Provide the (X, Y) coordinate of the cell's center where the given text is located.  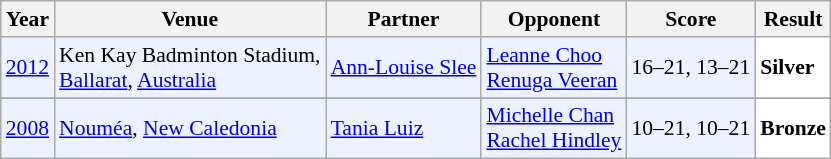
16–21, 13–21 (690, 68)
Year (28, 19)
Bronze (793, 128)
2008 (28, 128)
Ken Kay Badminton Stadium,Ballarat, Australia (190, 68)
Leanne Choo Renuga Veeran (554, 68)
Nouméa, New Caledonia (190, 128)
Score (690, 19)
Ann-Louise Slee (404, 68)
Silver (793, 68)
10–21, 10–21 (690, 128)
Venue (190, 19)
Michelle Chan Rachel Hindley (554, 128)
2012 (28, 68)
Partner (404, 19)
Opponent (554, 19)
Result (793, 19)
Tania Luiz (404, 128)
